Search for the cell housing the specified text and yield its (X, Y) center coordinate. 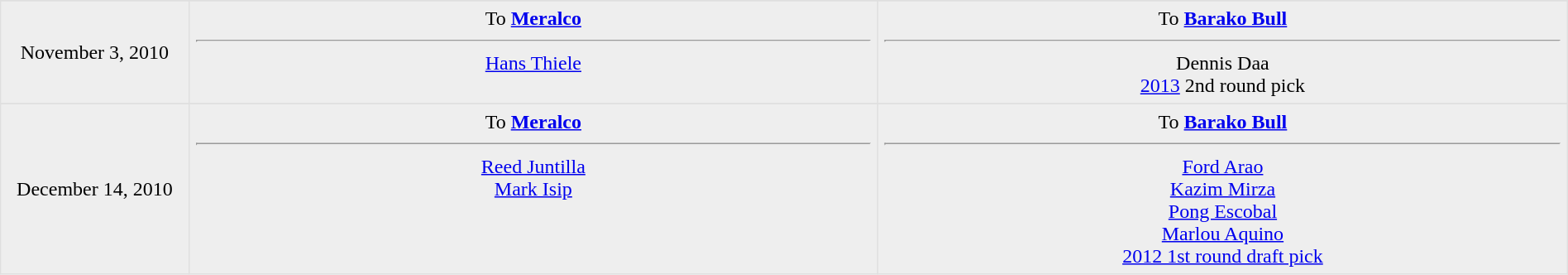
To MeralcoReed JuntillaMark Isip (533, 189)
To Barako BullFord AraoKazim MirzaPong EscobalMarlou Aquino2012 1st round draft pick (1223, 189)
November 3, 2010 (94, 52)
To Barako BullDennis Daa2013 2nd round pick (1223, 52)
To MeralcoHans Thiele (533, 52)
December 14, 2010 (94, 189)
